Extract the (X, Y) coordinate from the center of the cell holding the provided text.  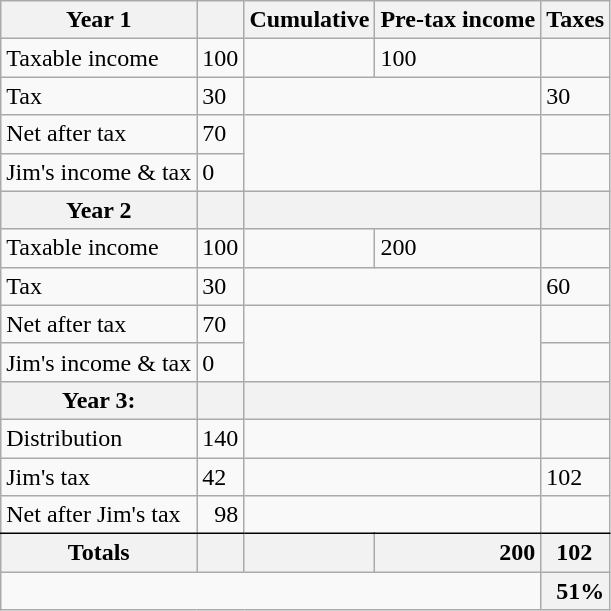
Jim's tax (99, 477)
Year 3: (99, 400)
140 (220, 438)
Pre-tax income (458, 20)
Year 1 (99, 20)
Year 2 (99, 210)
Distribution (99, 438)
Taxes (576, 20)
Cumulative (310, 20)
60 (576, 286)
Totals (99, 553)
42 (220, 477)
Net after Jim's tax (99, 515)
51% (576, 591)
98 (220, 515)
